Provide the (X, Y) coordinate of the cell's center where the given text is located.  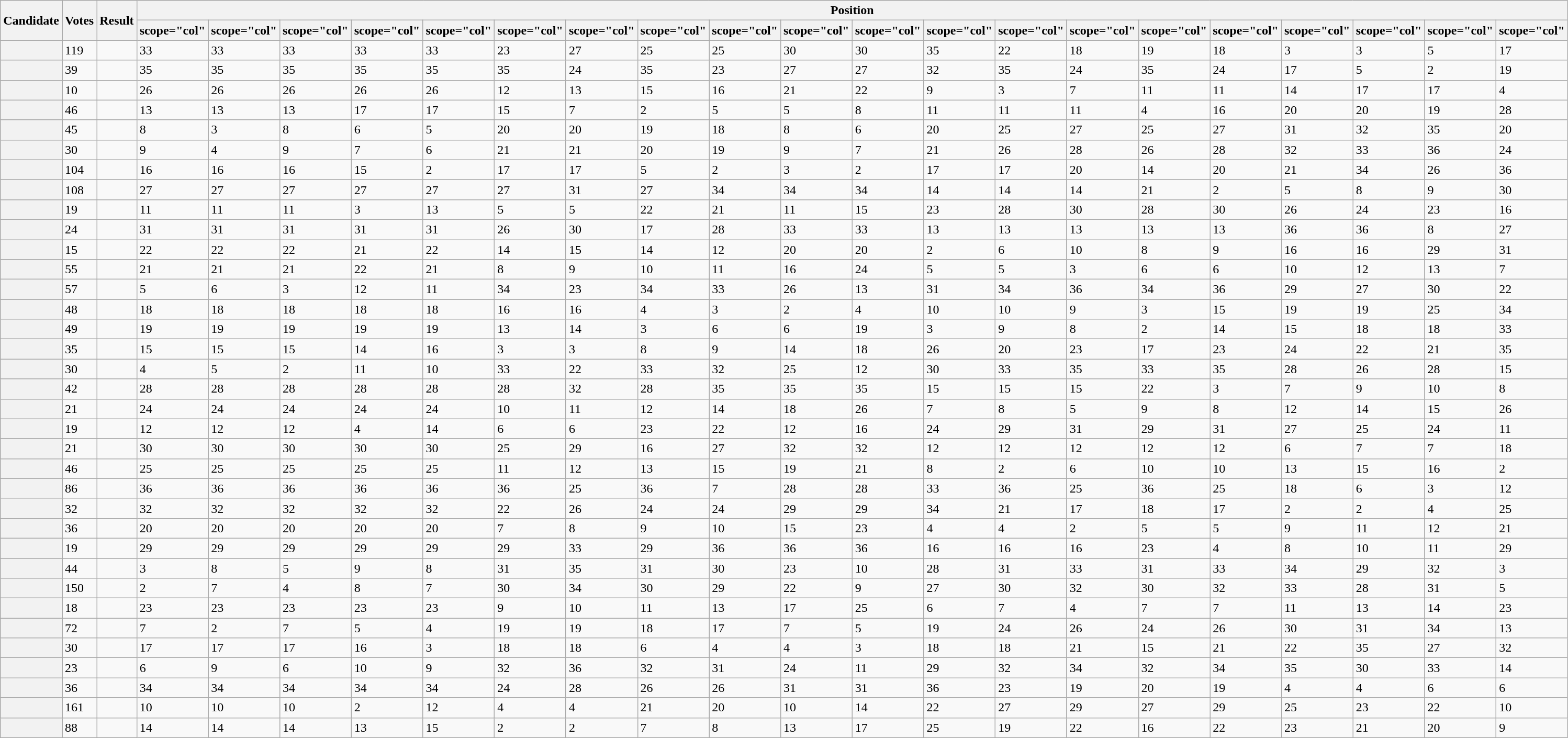
55 (79, 270)
Candidate (31, 20)
Votes (79, 20)
Result (117, 20)
45 (79, 130)
108 (79, 189)
161 (79, 708)
86 (79, 488)
Position (852, 10)
150 (79, 588)
88 (79, 728)
49 (79, 329)
104 (79, 170)
48 (79, 309)
39 (79, 70)
119 (79, 50)
42 (79, 389)
72 (79, 628)
57 (79, 289)
44 (79, 568)
